Scan for the cell matching the given text and deliver its [X, Y] coordinate at center. 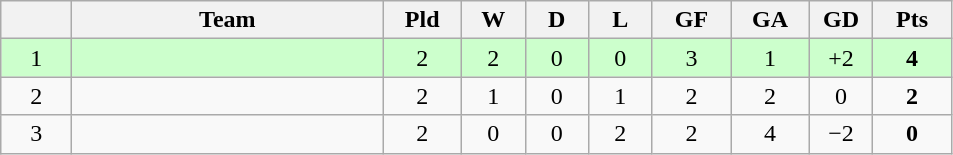
W [493, 20]
Pts [912, 20]
D [557, 20]
Team [228, 20]
GF [692, 20]
Pld [422, 20]
+2 [841, 58]
−2 [841, 134]
L [621, 20]
GA [770, 20]
GD [841, 20]
